Determine the (x, y) coordinate at the center of the cell enclosing the given text.  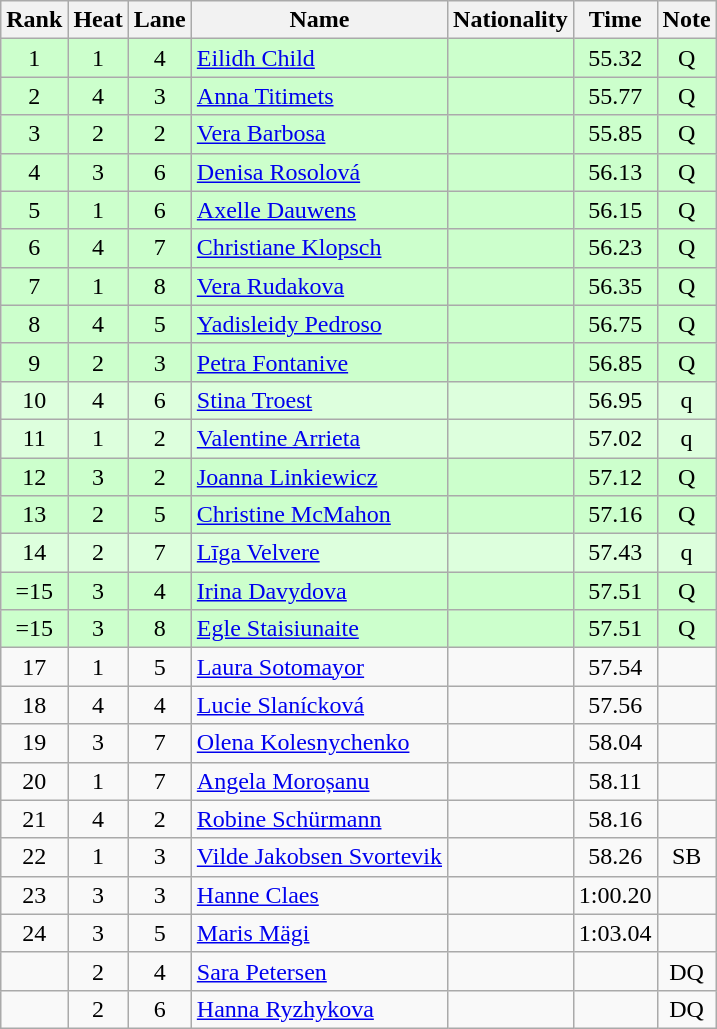
1:03.04 (615, 933)
58.16 (615, 819)
13 (34, 515)
Rank (34, 20)
56.35 (615, 286)
12 (34, 477)
22 (34, 857)
58.11 (615, 781)
Sara Petersen (319, 971)
18 (34, 705)
11 (34, 438)
Joanna Linkiewicz (319, 477)
Petra Fontanive (319, 362)
23 (34, 895)
58.26 (615, 857)
Time (615, 20)
Note (686, 20)
14 (34, 553)
Yadisleidy Pedroso (319, 324)
17 (34, 667)
57.02 (615, 438)
55.77 (615, 96)
20 (34, 781)
Hanne Claes (319, 895)
Eilidh Child (319, 58)
56.15 (615, 210)
Heat (98, 20)
SB (686, 857)
10 (34, 400)
Olena Kolesnychenko (319, 743)
57.43 (615, 553)
Axelle Dauwens (319, 210)
57.12 (615, 477)
Stina Troest (319, 400)
Vilde Jakobsen Svortevik (319, 857)
56.23 (615, 248)
58.04 (615, 743)
Laura Sotomayor (319, 667)
Lane (160, 20)
57.56 (615, 705)
57.54 (615, 667)
Valentine Arrieta (319, 438)
24 (34, 933)
Hanna Ryzhykova (319, 1009)
56.95 (615, 400)
56.75 (615, 324)
57.16 (615, 515)
55.32 (615, 58)
Vera Barbosa (319, 134)
Irina Davydova (319, 591)
Robine Schürmann (319, 819)
Christine McMahon (319, 515)
Vera Rudakova (319, 286)
21 (34, 819)
Līga Velvere (319, 553)
Maris Mägi (319, 933)
55.85 (615, 134)
56.85 (615, 362)
Egle Staisiunaite (319, 629)
Angela Moroșanu (319, 781)
56.13 (615, 172)
1:00.20 (615, 895)
Denisa Rosolová (319, 172)
Name (319, 20)
Christiane Klopsch (319, 248)
Nationality (511, 20)
9 (34, 362)
Anna Titimets (319, 96)
19 (34, 743)
Lucie Slanícková (319, 705)
